Return the (x, y) coordinate for the center point of the cell that contains the specified text.  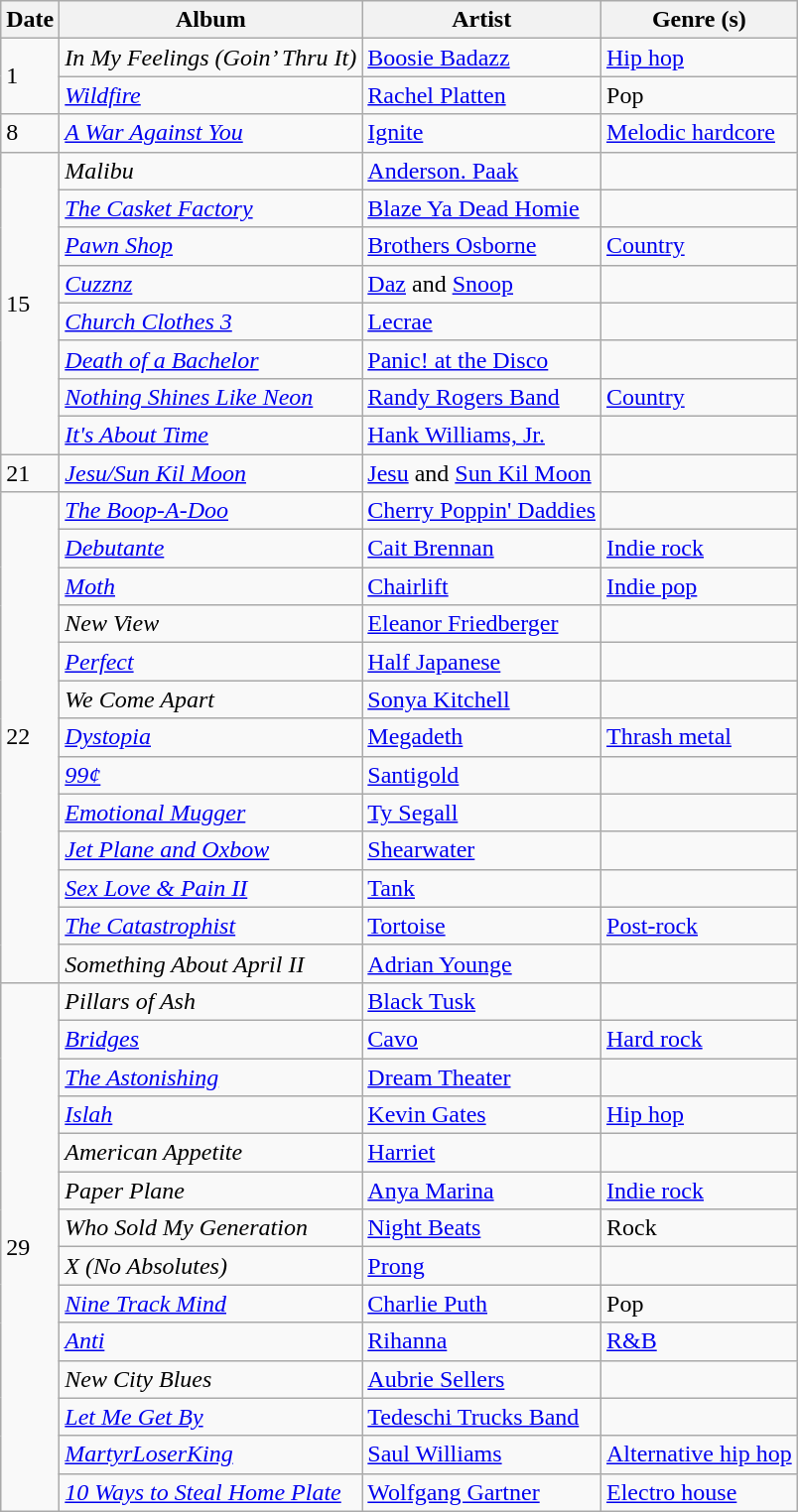
Ignite (482, 133)
The Boop-A-Doo (210, 511)
In My Feelings (Goin’ Thru It) (210, 58)
Church Clothes 3 (210, 321)
Sex Love & Pain II (210, 888)
Death of a Bachelor (210, 359)
Tortoise (482, 926)
Malibu (210, 171)
1 (30, 76)
The Casket Factory (210, 208)
Prong (482, 1266)
Brothers Osborne (482, 246)
Panic! at the Disco (482, 359)
Bridges (210, 1039)
Anti (210, 1341)
Saul Williams (482, 1454)
X (No Absolutes) (210, 1266)
Jesu/Sun Kil Moon (210, 473)
It's About Time (210, 435)
New City Blues (210, 1379)
Wolfgang Gartner (482, 1492)
Ty Segall (482, 813)
15 (30, 303)
Debutante (210, 549)
99¢ (210, 775)
Sonya Kitchell (482, 699)
A War Against You (210, 133)
Chairlift (482, 586)
21 (30, 473)
New View (210, 624)
Adrian Younge (482, 963)
Night Beats (482, 1228)
Charlie Puth (482, 1304)
Paper Plane (210, 1191)
Rachel Platten (482, 95)
Eleanor Friedberger (482, 624)
Genre (s) (700, 20)
29 (30, 1246)
Pillars of Ash (210, 1001)
Electro house (700, 1492)
Lecrae (482, 321)
Post-rock (700, 926)
Let Me Get By (210, 1417)
Randy Rogers Band (482, 397)
Melodic hardcore (700, 133)
We Come Apart (210, 699)
Moth (210, 586)
Jet Plane and Oxbow (210, 850)
Alternative hip hop (700, 1454)
Thrash metal (700, 737)
Nine Track Mind (210, 1304)
22 (30, 738)
Anderson. Paak (482, 171)
American Appetite (210, 1153)
Black Tusk (482, 1001)
Tedeschi Trucks Band (482, 1417)
10 Ways to Steal Home Plate (210, 1492)
Album (210, 20)
Cuzznz (210, 284)
R&B (700, 1341)
The Catastrophist (210, 926)
Anya Marina (482, 1191)
Cait Brennan (482, 549)
Rihanna (482, 1341)
Dream Theater (482, 1076)
Cherry Poppin' Daddies (482, 511)
Aubrie Sellers (482, 1379)
Boosie Badazz (482, 58)
Something About April II (210, 963)
Santigold (482, 775)
Cavo (482, 1039)
Indie pop (700, 586)
The Astonishing (210, 1076)
8 (30, 133)
Harriet (482, 1153)
Kevin Gates (482, 1115)
Wildfire (210, 95)
Blaze Ya Dead Homie (482, 208)
MartyrLoserKing (210, 1454)
Artist (482, 20)
Daz and Snoop (482, 284)
Tank (482, 888)
Rock (700, 1228)
Perfect (210, 662)
Half Japanese (482, 662)
Pawn Shop (210, 246)
Jesu and Sun Kil Moon (482, 473)
Date (30, 20)
Dystopia (210, 737)
Nothing Shines Like Neon (210, 397)
Hard rock (700, 1039)
Emotional Mugger (210, 813)
Hank Williams, Jr. (482, 435)
Shearwater (482, 850)
Who Sold My Generation (210, 1228)
Islah (210, 1115)
Megadeth (482, 737)
